Output the [X, Y] coordinate of the center of the cell containing the given text.  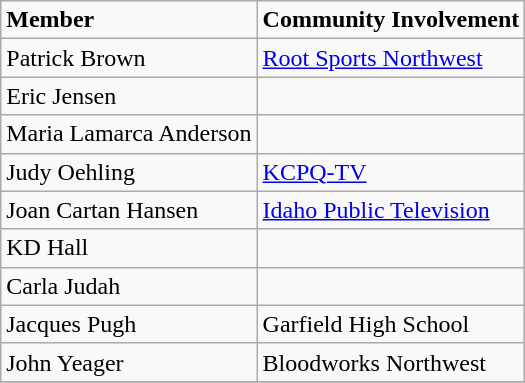
Eric Jensen [129, 96]
Judy Oehling [129, 172]
Member [129, 20]
Bloodworks Northwest [391, 362]
John Yeager [129, 362]
Carla Judah [129, 286]
Community Involvement [391, 20]
Maria Lamarca Anderson [129, 134]
Idaho Public Television [391, 210]
Root Sports Northwest [391, 58]
KCPQ-TV [391, 172]
Garfield High School [391, 324]
Jacques Pugh [129, 324]
KD Hall [129, 248]
Patrick Brown [129, 58]
Joan Cartan Hansen [129, 210]
